Determine the [X, Y] coordinate at the center of the cell enclosing the given text.  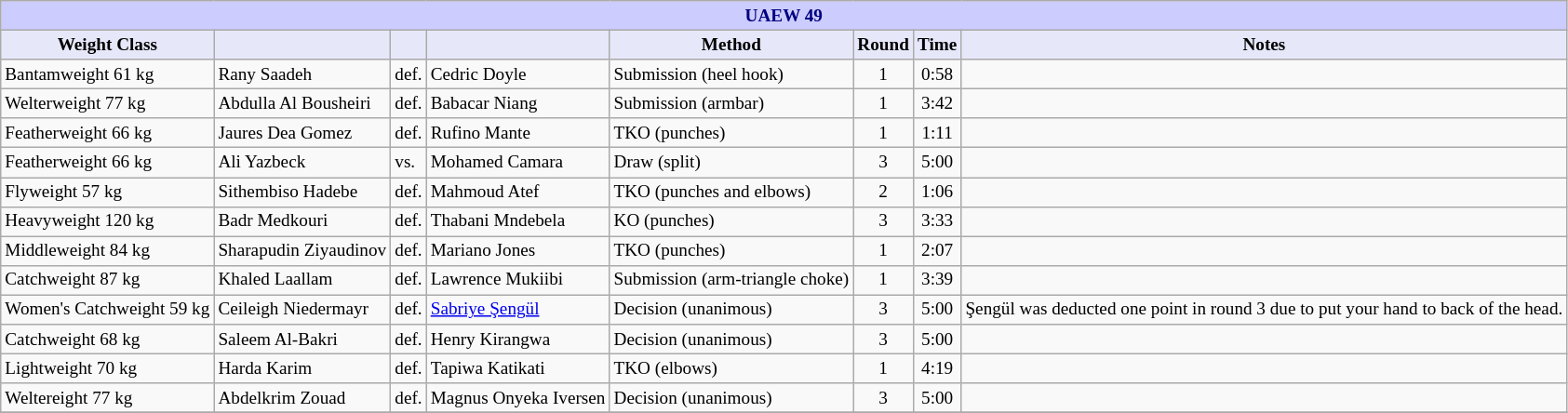
Bantamweight 61 kg [108, 74]
Weltereight 77 kg [108, 398]
Mohamed Camara [517, 163]
Şengül was deducted one point in round 3 due to put your hand to back of the head. [1264, 310]
TKO (elbows) [731, 368]
Rany Saadeh [302, 74]
3:42 [936, 103]
Abdelkrim Zouad [302, 398]
Heavyweight 120 kg [108, 221]
Method [731, 45]
Badr Medkouri [302, 221]
TKO (punches and elbows) [731, 192]
Mahmoud Atef [517, 192]
Catchweight 87 kg [108, 280]
Notes [1264, 45]
Submission (arm-triangle choke) [731, 280]
1:11 [936, 133]
2 [884, 192]
Jaures Dea Gomez [302, 133]
Ali Yazbeck [302, 163]
Ceileigh Niedermayr [302, 310]
Henry Kirangwa [517, 340]
Round [884, 45]
Catchweight 68 kg [108, 340]
Flyweight 57 kg [108, 192]
Harda Karim [302, 368]
UAEW 49 [784, 16]
Weight Class [108, 45]
Mariano Jones [517, 251]
0:58 [936, 74]
4:19 [936, 368]
Saleem Al-Bakri [302, 340]
Draw (split) [731, 163]
Sabriye Şengül [517, 310]
Magnus Onyeka Iversen [517, 398]
1:06 [936, 192]
vs. [409, 163]
Lawrence Mukiibi [517, 280]
2:07 [936, 251]
Tapiwa Katikati [517, 368]
Rufino Mante [517, 133]
Lightweight 70 kg [108, 368]
3:39 [936, 280]
Submission (armbar) [731, 103]
Time [936, 45]
Babacar Niang [517, 103]
Submission (heel hook) [731, 74]
3:33 [936, 221]
Sithembiso Hadebe [302, 192]
Khaled Laallam [302, 280]
Thabani Mndebela [517, 221]
Abdulla Al Bousheiri [302, 103]
Welterweight 77 kg [108, 103]
Women's Catchweight 59 kg [108, 310]
KO (punches) [731, 221]
Cedric Doyle [517, 74]
Middleweight 84 kg [108, 251]
Sharapudin Ziyaudinov [302, 251]
